From the cell containing the given text, extract its center point as [x, y] coordinate. 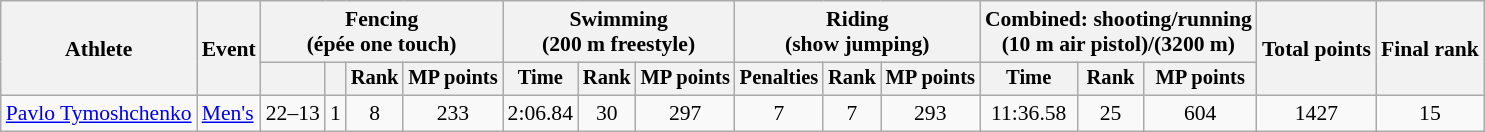
8 [375, 114]
Total points [1316, 48]
1 [336, 114]
25 [1111, 114]
15 [1430, 114]
Penalties [779, 79]
297 [686, 114]
Men's [229, 114]
2:06.84 [540, 114]
604 [1200, 114]
11:36.58 [1029, 114]
Swimming(200 m freestyle) [619, 32]
Pavlo Tymoshchenko [99, 114]
22–13 [293, 114]
Combined: shooting/running(10 m air pistol)/(3200 m) [1118, 32]
Fencing(épée one touch) [382, 32]
Athlete [99, 48]
Riding(show jumping) [858, 32]
1427 [1316, 114]
293 [930, 114]
30 [607, 114]
233 [452, 114]
Event [229, 48]
Final rank [1430, 48]
